Return [X, Y] of the center of cell containing provided text 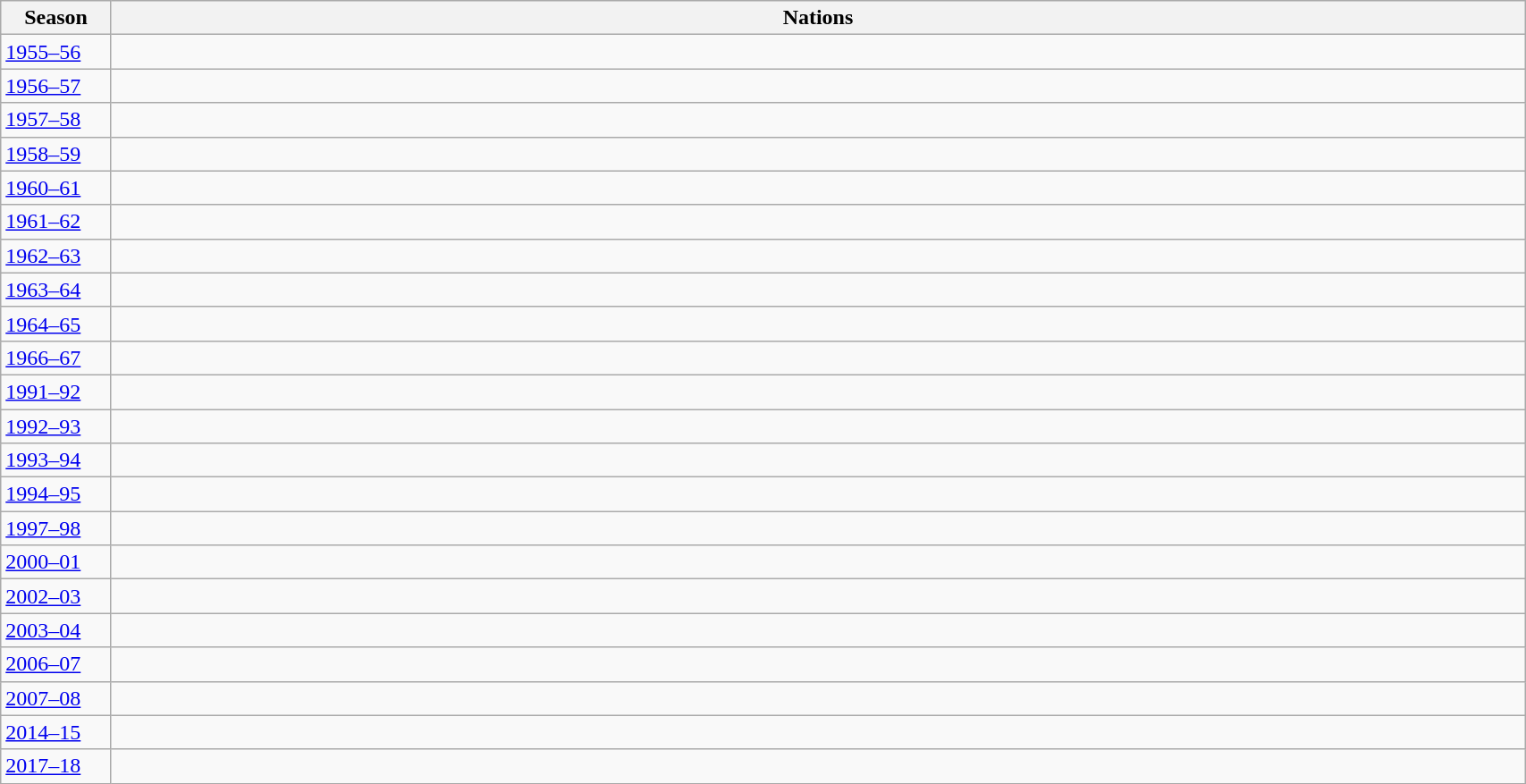
2007–08 [56, 698]
1957–58 [56, 120]
2002–03 [56, 596]
1997–98 [56, 528]
1991–92 [56, 392]
1964–65 [56, 324]
1993–94 [56, 460]
2003–04 [56, 630]
2006–07 [56, 664]
2017–18 [56, 766]
1958–59 [56, 154]
Nations [817, 18]
2000–01 [56, 562]
1962–63 [56, 256]
1956–57 [56, 86]
1966–67 [56, 358]
Season [56, 18]
1992–93 [56, 426]
1994–95 [56, 494]
1960–61 [56, 188]
1961–62 [56, 222]
1955–56 [56, 52]
2014–15 [56, 732]
1963–64 [56, 290]
